Provide the [x, y] coordinate of the cell's center where the given text is located.  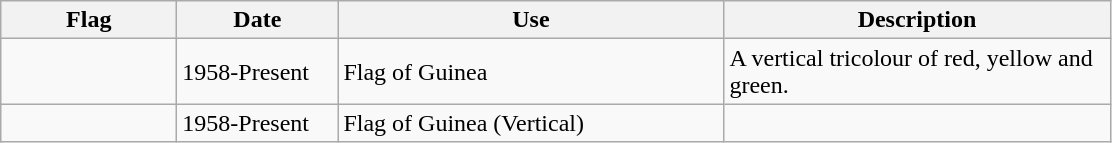
Flag [89, 20]
Date [258, 20]
A vertical tricolour of red, yellow and green. [917, 72]
Description [917, 20]
Use [531, 20]
Flag of Guinea [531, 72]
Flag of Guinea (Vertical) [531, 123]
